Determine the [x, y] coordinate at the center of the cell enclosing the given text.  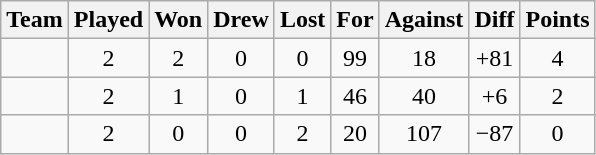
Drew [242, 20]
4 [558, 58]
Points [558, 20]
For [355, 20]
20 [355, 134]
Lost [302, 20]
99 [355, 58]
+6 [494, 96]
Diff [494, 20]
Against [424, 20]
−87 [494, 134]
40 [424, 96]
+81 [494, 58]
18 [424, 58]
107 [424, 134]
Won [178, 20]
Played [108, 20]
46 [355, 96]
Team [35, 20]
